Locate the cell with the specified text and output its [X, Y] center coordinate. 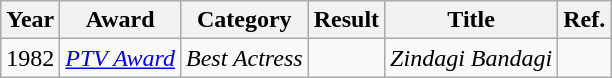
1982 [30, 58]
Category [244, 20]
Ref. [584, 20]
Zindagi Bandagi [472, 58]
Result [346, 20]
Year [30, 20]
Title [472, 20]
PTV Award [120, 58]
Award [120, 20]
Best Actress [244, 58]
